Detect which cell encompasses the target text, then output its [x, y] center coordinate. 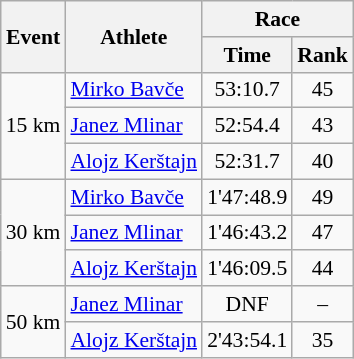
44 [322, 269]
– [322, 304]
DNF [247, 304]
47 [322, 233]
Race [278, 19]
2'43:54.1 [247, 340]
1'47:48.9 [247, 197]
30 km [34, 232]
Time [247, 55]
52:31.7 [247, 162]
53:10.7 [247, 90]
1'46:09.5 [247, 269]
40 [322, 162]
43 [322, 126]
49 [322, 197]
45 [322, 90]
1'46:43.2 [247, 233]
15 km [34, 126]
Rank [322, 55]
35 [322, 340]
52:54.4 [247, 126]
Event [34, 36]
50 km [34, 322]
Athlete [134, 36]
